From the cell containing the given text, extract its center point as [X, Y] coordinate. 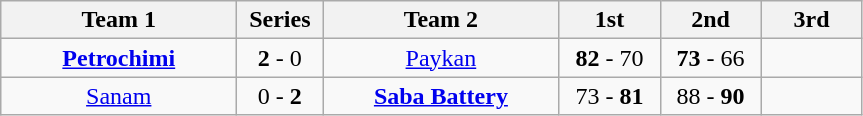
2nd [710, 20]
2 - 0 [280, 58]
Team 2 [441, 20]
Saba Battery [441, 96]
82 - 70 [610, 58]
3rd [812, 20]
1st [610, 20]
Team 1 [119, 20]
88 - 90 [710, 96]
Paykan [441, 58]
Series [280, 20]
Petrochimi [119, 58]
73 - 81 [610, 96]
73 - 66 [710, 58]
0 - 2 [280, 96]
Sanam [119, 96]
